Detect which cell encompasses the target text, then output its [X, Y] center coordinate. 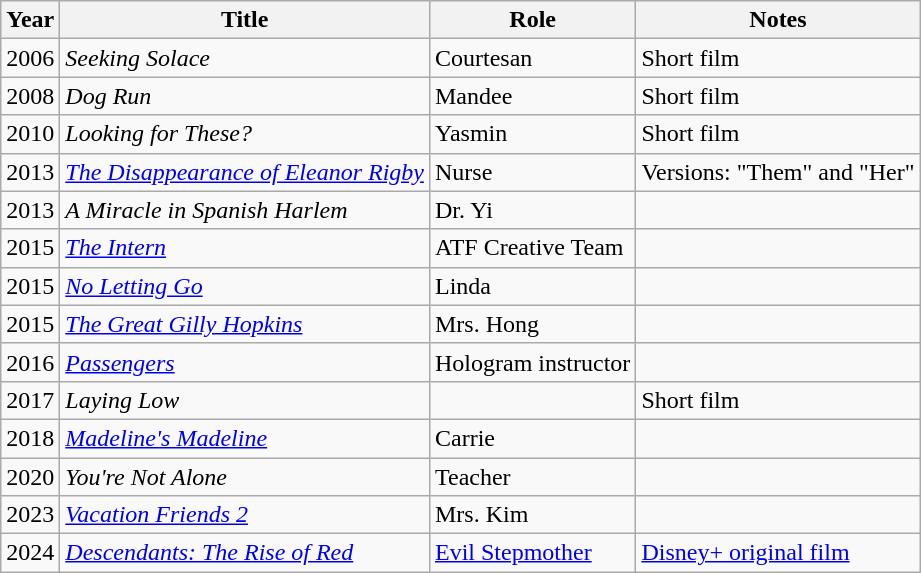
Passengers [245, 362]
Teacher [532, 477]
Hologram instructor [532, 362]
Mrs. Kim [532, 515]
Role [532, 20]
ATF Creative Team [532, 248]
Seeking Solace [245, 58]
Descendants: The Rise of Red [245, 553]
2023 [30, 515]
Madeline's Madeline [245, 438]
Nurse [532, 172]
Dr. Yi [532, 210]
Vacation Friends 2 [245, 515]
Courtesan [532, 58]
2017 [30, 400]
Disney+ original film [778, 553]
No Letting Go [245, 286]
Linda [532, 286]
2006 [30, 58]
Title [245, 20]
Year [30, 20]
Laying Low [245, 400]
Mandee [532, 96]
The Intern [245, 248]
2010 [30, 134]
Notes [778, 20]
Yasmin [532, 134]
Dog Run [245, 96]
Carrie [532, 438]
2018 [30, 438]
The Disappearance of Eleanor Rigby [245, 172]
Versions: "Them" and "Her" [778, 172]
2016 [30, 362]
A Miracle in Spanish Harlem [245, 210]
2008 [30, 96]
2020 [30, 477]
The Great Gilly Hopkins [245, 324]
2024 [30, 553]
Mrs. Hong [532, 324]
You're Not Alone [245, 477]
Looking for These? [245, 134]
Evil Stepmother [532, 553]
